Provide the (X, Y) coordinate of the cell's center where the given text is located.  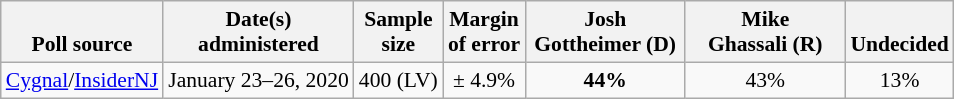
Cygnal/InsiderNJ (82, 80)
Undecided (899, 32)
Poll source (82, 32)
13% (899, 80)
Marginof error (484, 32)
January 23–26, 2020 (258, 80)
Date(s)administered (258, 32)
± 4.9% (484, 80)
400 (LV) (398, 80)
JoshGottheimer (D) (605, 32)
MikeGhassali (R) (765, 32)
43% (765, 80)
Samplesize (398, 32)
44% (605, 80)
